For the text-containing cell, return its midpoint in [x, y] coordinate format. 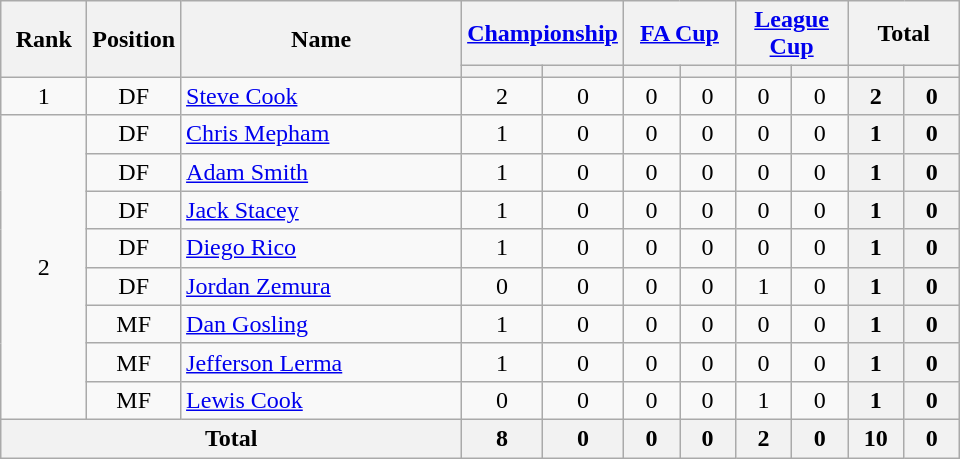
Diego Rico [322, 248]
10 [876, 438]
Steve Cook [322, 96]
Jordan Zemura [322, 286]
Rank [44, 39]
Position [134, 39]
Dan Gosling [322, 324]
8 [502, 438]
Adam Smith [322, 172]
FA Cup [679, 34]
League Cup [792, 34]
Jack Stacey [322, 210]
Chris Mepham [322, 134]
Championship [543, 34]
Name [322, 39]
Lewis Cook [322, 400]
Jefferson Lerma [322, 362]
